Determine the [x, y] coordinate at the center of the cell enclosing the given text.  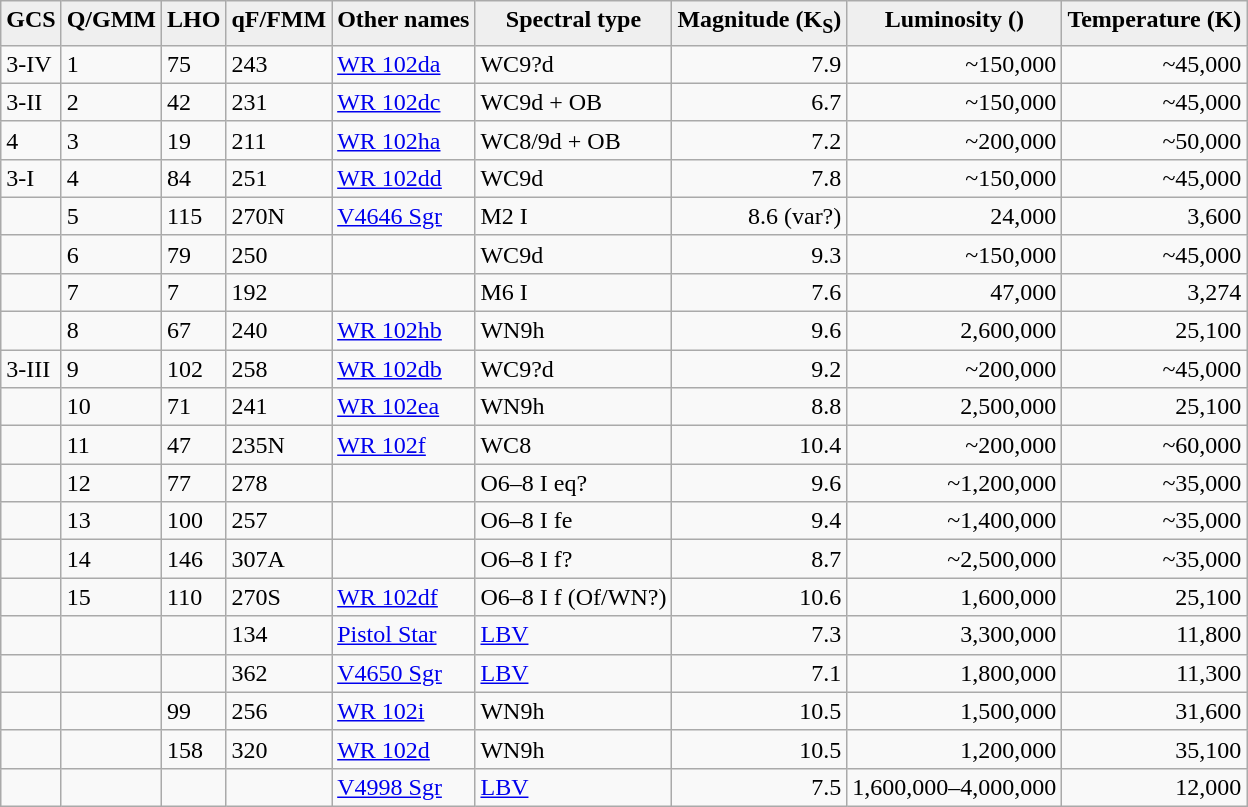
9.4 [760, 521]
11 [111, 445]
Luminosity () [954, 23]
O6–8 I eq? [574, 483]
231 [279, 102]
3,274 [1154, 292]
2,500,000 [954, 407]
O6–8 I f? [574, 559]
1 [111, 64]
2 [111, 102]
GCS [31, 23]
251 [279, 178]
WC8 [574, 445]
71 [194, 407]
M6 I [574, 292]
250 [279, 254]
WR 102hb [404, 331]
WC8/9d + OB [574, 140]
270N [279, 216]
320 [279, 749]
362 [279, 673]
47,000 [954, 292]
256 [279, 711]
9.2 [760, 369]
1,600,000 [954, 597]
307A [279, 559]
84 [194, 178]
100 [194, 521]
35,100 [1154, 749]
8.7 [760, 559]
192 [279, 292]
WR 102ha [404, 140]
WR 102db [404, 369]
7.9 [760, 64]
3,300,000 [954, 635]
19 [194, 140]
9 [111, 369]
V4646 Sgr [404, 216]
42 [194, 102]
O6–8 I f (Of/WN?) [574, 597]
M2 I [574, 216]
13 [111, 521]
V4998 Sgr [404, 787]
8.6 (var?) [760, 216]
WR 102dc [404, 102]
WR 102dd [404, 178]
3,600 [1154, 216]
Magnitude (KS) [760, 23]
77 [194, 483]
WR 102da [404, 64]
110 [194, 597]
241 [279, 407]
3 [111, 140]
1,600,000–4,000,000 [954, 787]
240 [279, 331]
8 [111, 331]
31,600 [1154, 711]
6 [111, 254]
79 [194, 254]
158 [194, 749]
7.3 [760, 635]
1,500,000 [954, 711]
67 [194, 331]
2,600,000 [954, 331]
10.6 [760, 597]
Other names [404, 23]
~1,200,000 [954, 483]
3-I [31, 178]
47 [194, 445]
1,800,000 [954, 673]
~60,000 [1154, 445]
WR 102f [404, 445]
15 [111, 597]
115 [194, 216]
14 [111, 559]
99 [194, 711]
6.7 [760, 102]
Temperature (K) [1154, 23]
3-III [31, 369]
102 [194, 369]
5 [111, 216]
7.6 [760, 292]
3-II [31, 102]
11,800 [1154, 635]
WR 102ea [404, 407]
75 [194, 64]
qF/FMM [279, 23]
O6–8 I fe [574, 521]
12 [111, 483]
235N [279, 445]
~2,500,000 [954, 559]
270S [279, 597]
LHO [194, 23]
258 [279, 369]
Pistol Star [404, 635]
V4650 Sgr [404, 673]
3-IV [31, 64]
~1,400,000 [954, 521]
7.2 [760, 140]
7.1 [760, 673]
WR 102df [404, 597]
WR 102d [404, 749]
257 [279, 521]
10.4 [760, 445]
278 [279, 483]
7.5 [760, 787]
10 [111, 407]
7.8 [760, 178]
243 [279, 64]
211 [279, 140]
WR 102i [404, 711]
9.3 [760, 254]
1,200,000 [954, 749]
Spectral type [574, 23]
~50,000 [1154, 140]
WC9d + OB [574, 102]
134 [279, 635]
12,000 [1154, 787]
8.8 [760, 407]
11,300 [1154, 673]
146 [194, 559]
Q/GMM [111, 23]
24,000 [954, 216]
